Return the [x, y] coordinate for the center point of the cell that contains the specified text.  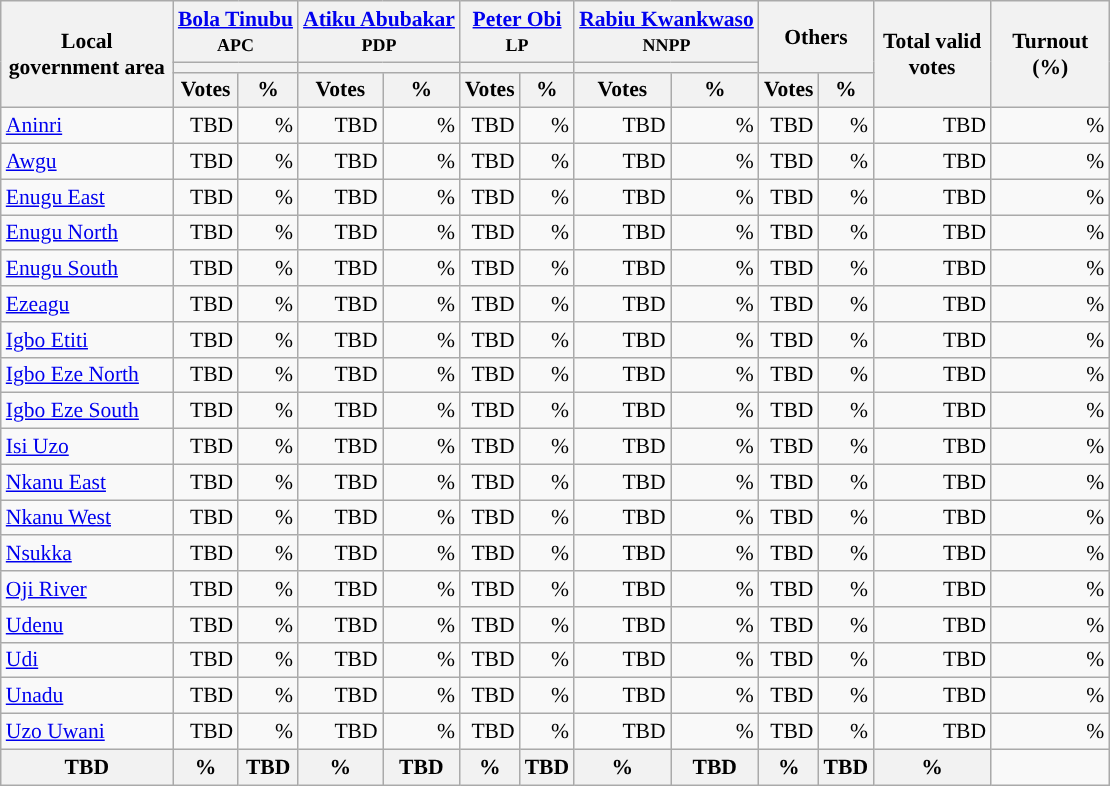
Enugu East [87, 197]
Udi [87, 660]
Unadu [87, 696]
Igbo Eze South [87, 411]
Ezeagu [87, 304]
Nkanu East [87, 482]
Enugu South [87, 269]
Isi Uzo [87, 447]
Oji River [87, 589]
Igbo Eze North [87, 375]
Uzo Uwani [87, 732]
Enugu North [87, 233]
Others [816, 36]
Turnout (%) [1050, 54]
Bola TinubuAPC [236, 32]
Udenu [87, 625]
Rabiu KwankwasoNNPP [666, 32]
Aninri [87, 126]
Igbo Etiti [87, 340]
Total valid votes [932, 54]
Nkanu West [87, 518]
Awgu [87, 162]
Local government area [87, 54]
Nsukka [87, 554]
Atiku AbubakarPDP [379, 32]
Peter ObiLP [517, 32]
